Search for the cell housing the specified text and yield its [x, y] center coordinate. 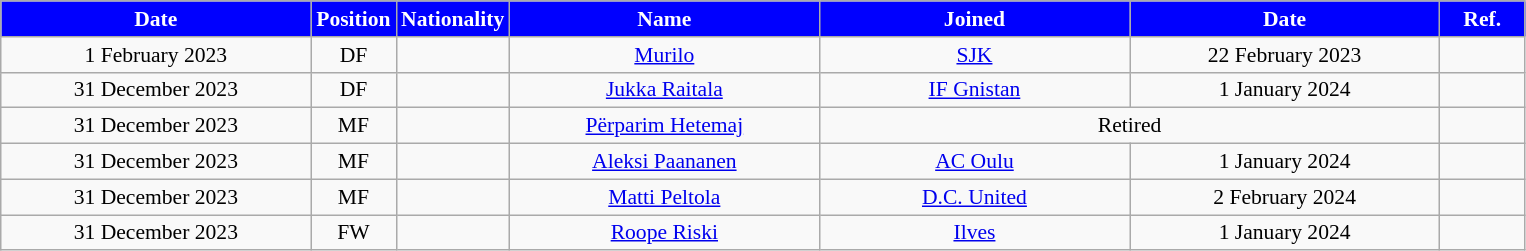
Përparim Hetemaj [664, 126]
22 February 2023 [1285, 55]
Matti Peltola [664, 197]
IF Gnistan [974, 90]
Jukka Raitala [664, 90]
Roope Riski [664, 233]
1 February 2023 [156, 55]
D.C. United [974, 197]
Name [664, 19]
Murilo [664, 55]
FW [354, 233]
SJK [974, 55]
Aleksi Paananen [664, 162]
Ref. [1482, 19]
Retired [1129, 126]
Position [354, 19]
Ilves [974, 233]
Nationality [452, 19]
2 February 2024 [1285, 197]
AC Oulu [974, 162]
Joined [974, 19]
